Pinpoint the cell where the given text exists, returning its (x, y) midpoint coordinate. 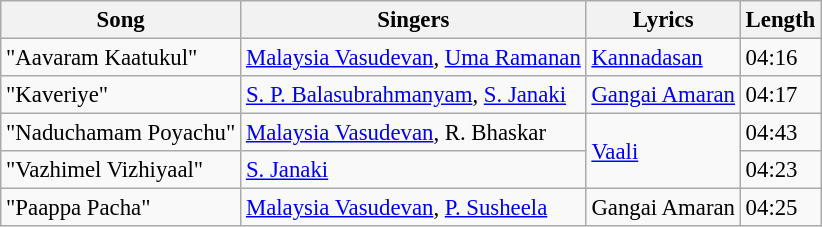
Malaysia Vasudevan, R. Bhaskar (414, 133)
04:23 (780, 170)
Lyrics (663, 20)
Vaali (663, 152)
04:17 (780, 95)
Malaysia Vasudevan, P. Susheela (414, 208)
Length (780, 20)
Song (121, 20)
04:43 (780, 133)
"Aavaram Kaatukul" (121, 58)
"Kaveriye" (121, 95)
S. Janaki (414, 170)
"Vazhimel Vizhiyaal" (121, 170)
"Paappa Pacha" (121, 208)
Singers (414, 20)
Kannadasan (663, 58)
S. P. Balasubrahmanyam, S. Janaki (414, 95)
Malaysia Vasudevan, Uma Ramanan (414, 58)
04:16 (780, 58)
"Naduchamam Poyachu" (121, 133)
04:25 (780, 208)
